Provide the [X, Y] coordinate of the cell's center where the given text is located.  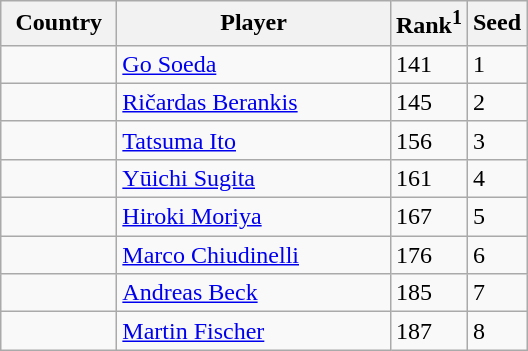
Andreas Beck [254, 293]
185 [428, 293]
Martin Fischer [254, 331]
Seed [496, 24]
8 [496, 331]
5 [496, 217]
176 [428, 255]
Yūichi Sugita [254, 178]
6 [496, 255]
7 [496, 293]
161 [428, 178]
167 [428, 217]
Ričardas Berankis [254, 102]
Player [254, 24]
3 [496, 140]
156 [428, 140]
Hiroki Moriya [254, 217]
Go Soeda [254, 64]
4 [496, 178]
Rank1 [428, 24]
1 [496, 64]
2 [496, 102]
Tatsuma Ito [254, 140]
Country [59, 24]
187 [428, 331]
145 [428, 102]
141 [428, 64]
Marco Chiudinelli [254, 255]
